Find where the given text appears and provide that cell's center as [X, Y] coordinate. 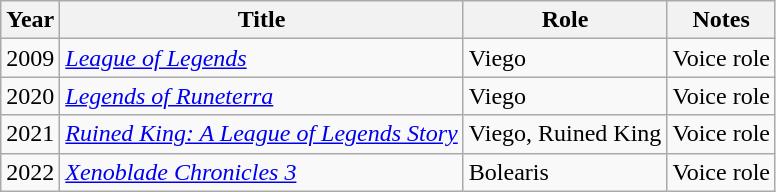
Year [30, 20]
2021 [30, 134]
2009 [30, 58]
Role [565, 20]
Ruined King: A League of Legends Story [262, 134]
Xenoblade Chronicles 3 [262, 172]
Legends of Runeterra [262, 96]
League of Legends [262, 58]
Bolearis [565, 172]
Title [262, 20]
2020 [30, 96]
2022 [30, 172]
Viego, Ruined King [565, 134]
Notes [722, 20]
